Find where the given text appears and provide that cell's center as [x, y] coordinate. 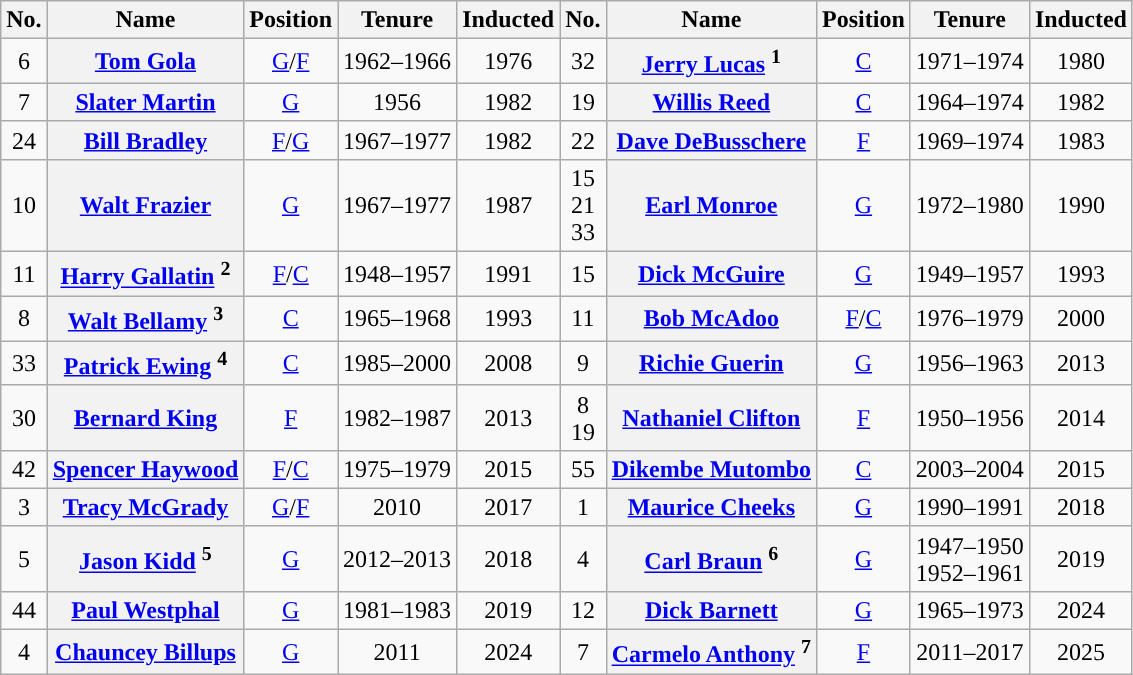
30 [24, 418]
Harry Gallatin 2 [146, 274]
55 [583, 469]
Tom Gola [146, 62]
1980 [1080, 62]
1949–1957 [970, 274]
Slater Martin [146, 102]
5 [24, 558]
1976–1979 [970, 318]
1991 [508, 274]
1956–1963 [970, 364]
Paul Westphal [146, 610]
Dave DeBusschere [711, 140]
24 [24, 140]
22 [583, 140]
2000 [1080, 318]
2025 [1080, 652]
1985–2000 [398, 364]
15 [583, 274]
F/G [291, 140]
2017 [508, 507]
19 [583, 102]
9 [583, 364]
3 [24, 507]
33 [24, 364]
12 [583, 610]
Spencer Haywood [146, 469]
2011 [398, 652]
10 [24, 205]
Chauncey Billups [146, 652]
819 [583, 418]
Tracy McGrady [146, 507]
1965–1968 [398, 318]
1987 [508, 205]
Willis Reed [711, 102]
1 [583, 507]
1950–1956 [970, 418]
1990–1991 [970, 507]
32 [583, 62]
Dick McGuire [711, 274]
1962–1966 [398, 62]
1956 [398, 102]
2012–2013 [398, 558]
2003–2004 [970, 469]
8 [24, 318]
2008 [508, 364]
1981–1983 [398, 610]
Carmelo Anthony 7 [711, 652]
1972–1980 [970, 205]
Richie Guerin [711, 364]
Walt Bellamy 3 [146, 318]
Patrick Ewing 4 [146, 364]
42 [24, 469]
1969–1974 [970, 140]
2014 [1080, 418]
Jerry Lucas 1 [711, 62]
Carl Braun 6 [711, 558]
6 [24, 62]
2011–2017 [970, 652]
1964–1974 [970, 102]
Bill Bradley [146, 140]
1982–1987 [398, 418]
1990 [1080, 205]
Walt Frazier [146, 205]
Bernard King [146, 418]
1975–1979 [398, 469]
1948–1957 [398, 274]
Bob McAdoo [711, 318]
2010 [398, 507]
Maurice Cheeks [711, 507]
152133 [583, 205]
Nathaniel Clifton [711, 418]
44 [24, 610]
Dick Barnett [711, 610]
1983 [1080, 140]
Earl Monroe [711, 205]
Jason Kidd 5 [146, 558]
1947–19501952–1961 [970, 558]
1971–1974 [970, 62]
1976 [508, 62]
1965–1973 [970, 610]
Dikembe Mutombo [711, 469]
